From the cell containing the given text, extract its center point as [X, Y] coordinate. 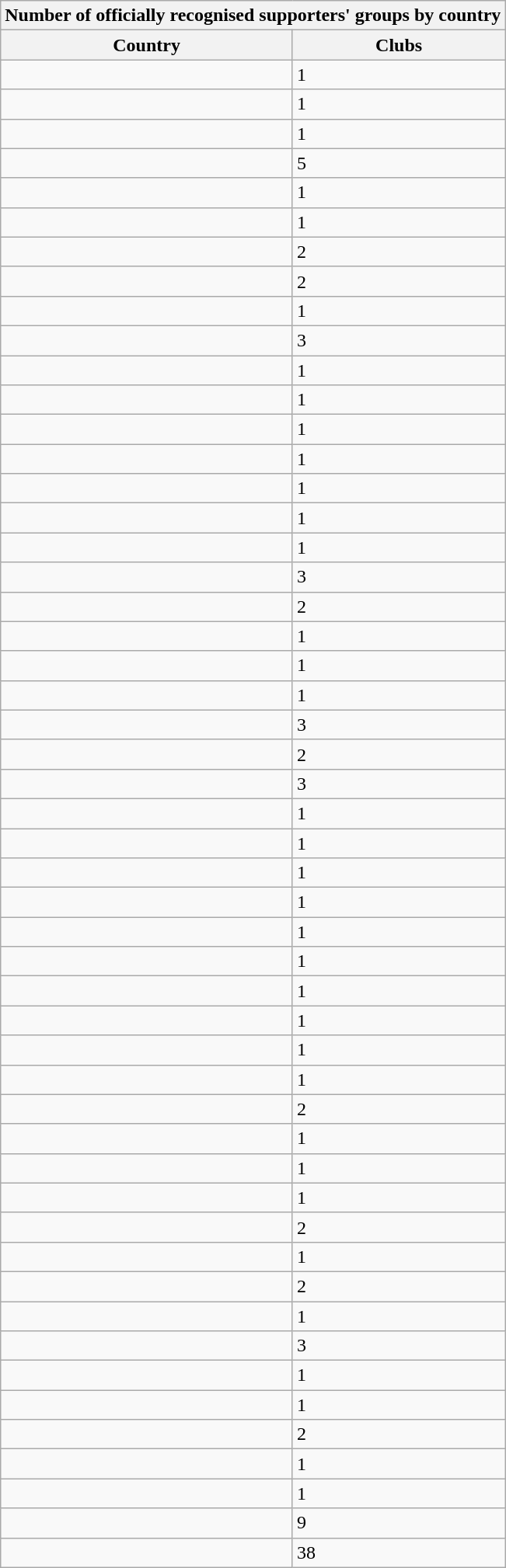
38 [398, 1552]
5 [398, 163]
9 [398, 1523]
Country [147, 45]
Clubs [398, 45]
Number of officially recognised supporters' groups by country [253, 16]
